Capture the cell that displays the provided text and extract its (x, y) central coordinate. 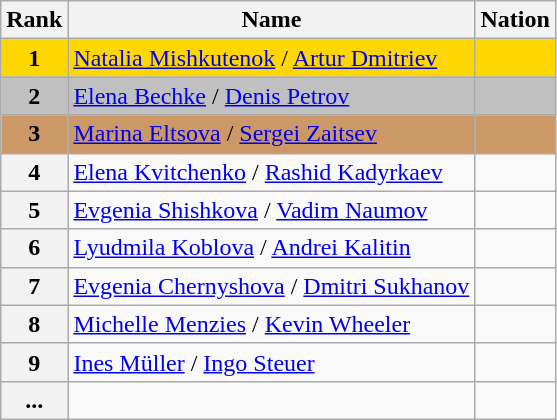
Nation (515, 20)
5 (34, 210)
Elena Bechke / Denis Petrov (272, 96)
Evgenia Shishkova / Vadim Naumov (272, 210)
4 (34, 172)
Name (272, 20)
Evgenia Chernyshova / Dmitri Sukhanov (272, 286)
Natalia Mishkutenok / Artur Dmitriev (272, 58)
7 (34, 286)
3 (34, 134)
Lyudmila Koblova / Andrei Kalitin (272, 248)
1 (34, 58)
9 (34, 362)
Rank (34, 20)
... (34, 400)
8 (34, 324)
6 (34, 248)
Elena Kvitchenko / Rashid Kadyrkaev (272, 172)
Ines Müller / Ingo Steuer (272, 362)
2 (34, 96)
Michelle Menzies / Kevin Wheeler (272, 324)
Marina Eltsova / Sergei Zaitsev (272, 134)
